Provide the [X, Y] coordinate of the cell's center where the given text is located.  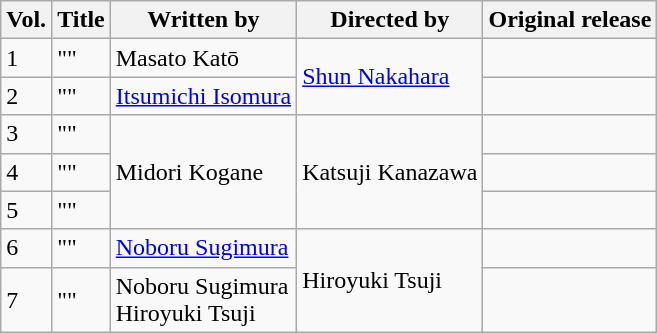
6 [26, 248]
Directed by [390, 20]
Vol. [26, 20]
Noboru SugimuraHiroyuki Tsuji [203, 300]
Title [82, 20]
2 [26, 96]
5 [26, 210]
Katsuji Kanazawa [390, 172]
Original release [570, 20]
Written by [203, 20]
7 [26, 300]
Shun Nakahara [390, 77]
Noboru Sugimura [203, 248]
Hiroyuki Tsuji [390, 280]
1 [26, 58]
3 [26, 134]
Midori Kogane [203, 172]
Masato Katō [203, 58]
Itsumichi Isomura [203, 96]
4 [26, 172]
